Search for the cell housing the specified text and yield its [x, y] center coordinate. 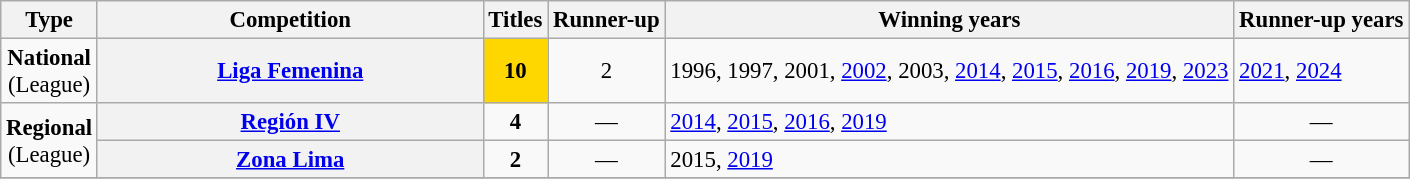
Región IV [290, 122]
Titles [516, 20]
2015, 2019 [950, 160]
Winning years [950, 20]
Zona Lima [290, 160]
2014, 2015, 2016, 2019 [950, 122]
Competition [290, 20]
Type [50, 20]
1996, 1997, 2001, 2002, 2003, 2014, 2015, 2016, 2019, 2023 [950, 72]
Runner-up years [1322, 20]
2021, 2024 [1322, 72]
National(League) [50, 72]
Liga Femenina [290, 72]
10 [516, 72]
Runner-up [606, 20]
Regional(League) [50, 140]
4 [516, 122]
